Output the [X, Y] coordinate of the center of the cell containing the given text.  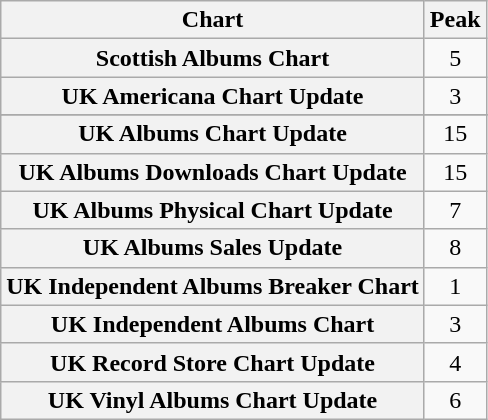
UK Albums Downloads Chart Update [213, 172]
UK Albums Sales Update [213, 248]
1 [455, 286]
UK Independent Albums Chart [213, 324]
Peak [455, 20]
Scottish Albums Chart [213, 58]
UK Americana Chart Update [213, 96]
UK Albums Chart Update [213, 134]
UK Independent Albums Breaker Chart [213, 286]
8 [455, 248]
UK Record Store Chart Update [213, 362]
4 [455, 362]
7 [455, 210]
6 [455, 400]
Chart [213, 20]
UK Vinyl Albums Chart Update [213, 400]
UK Albums Physical Chart Update [213, 210]
5 [455, 58]
